From the cell containing the given text, extract its center point as [x, y] coordinate. 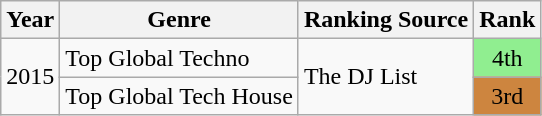
4th [508, 58]
Top Global Techno [180, 58]
Year [30, 20]
3rd [508, 96]
Rank [508, 20]
Ranking Source [386, 20]
Genre [180, 20]
Top Global Tech House [180, 96]
The DJ List [386, 77]
2015 [30, 77]
